Determine the [x, y] coordinate at the center of the cell enclosing the given text.  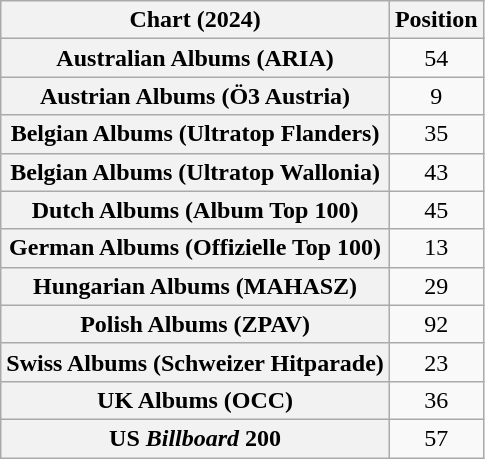
Polish Albums (ZPAV) [196, 324]
13 [436, 248]
35 [436, 134]
45 [436, 210]
23 [436, 362]
29 [436, 286]
Dutch Albums (Album Top 100) [196, 210]
36 [436, 400]
US Billboard 200 [196, 438]
Austrian Albums (Ö3 Austria) [196, 96]
92 [436, 324]
German Albums (Offizielle Top 100) [196, 248]
43 [436, 172]
Hungarian Albums (MAHASZ) [196, 286]
54 [436, 58]
Belgian Albums (Ultratop Flanders) [196, 134]
Swiss Albums (Schweizer Hitparade) [196, 362]
9 [436, 96]
Position [436, 20]
Australian Albums (ARIA) [196, 58]
Belgian Albums (Ultratop Wallonia) [196, 172]
Chart (2024) [196, 20]
57 [436, 438]
UK Albums (OCC) [196, 400]
